For the text-containing cell, return its midpoint in [x, y] coordinate format. 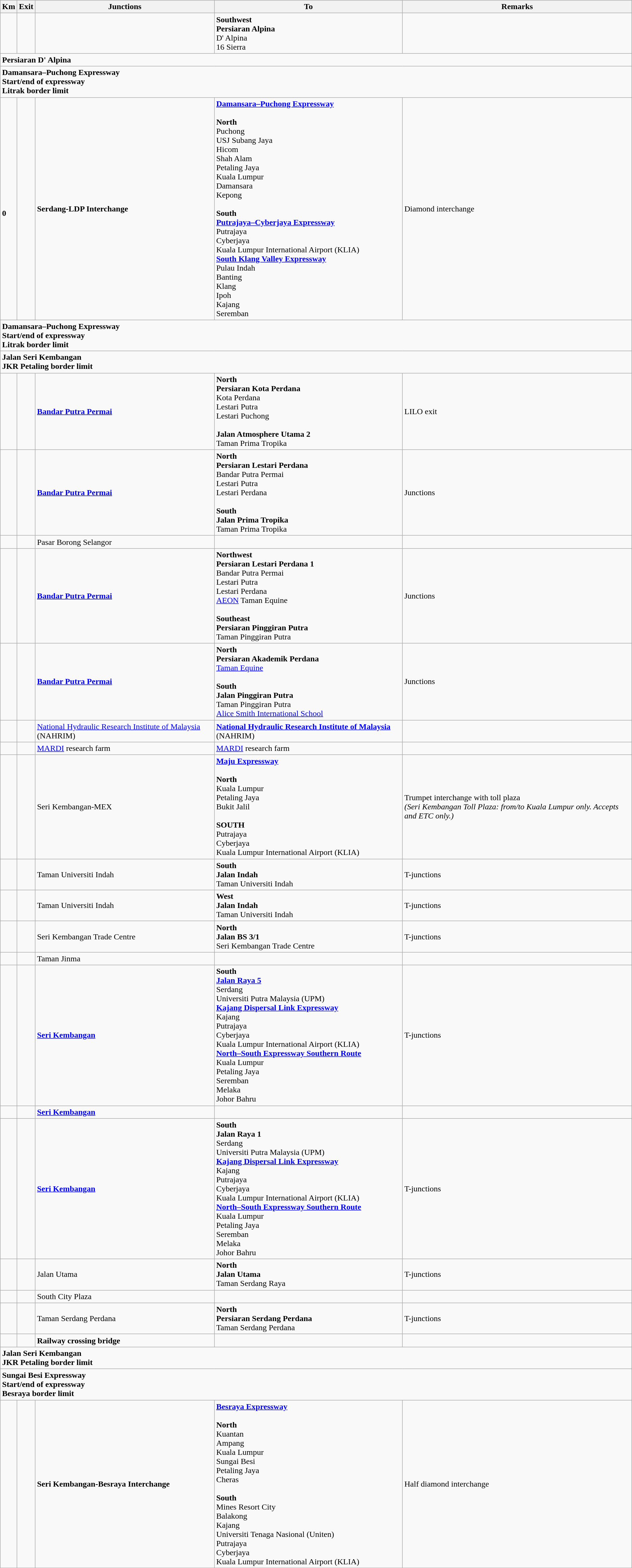
Diamond interchange [517, 209]
NorthJalan BS 3/1Seri Kembangan Trade Centre [309, 937]
Seri Kembangan-Besraya Interchange [125, 1484]
NorthPersiaran Kota PerdanaKota PerdanaLestari PutraLestari PuchongJalan Atmosphere Utama 2Taman Prima Tropika [309, 411]
Exit [26, 7]
Pasar Borong Selangor [125, 542]
Railway crossing bridge [125, 1340]
NorthPersiaran Serdang PerdanaTaman Serdang Perdana [309, 1318]
South City Plaza [125, 1296]
NorthPersiaran Lestari PerdanaBandar Putra PermaiLestari PutraLestari PerdanaSouthJalan Prima TropikaTaman Prima Tropika [309, 492]
WestJalan IndahTaman Universiti Indah [309, 906]
Jalan Utama [125, 1274]
LILO exit [517, 411]
Taman Serdang Perdana [125, 1318]
NorthJalan UtamaTaman Serdang Raya [309, 1274]
Seri Kembangan Trade Centre [125, 937]
Seri Kembangan-MEX [125, 807]
Maju ExpresswayNorthKuala LumpurPetaling JayaBukit JalilSOUTHPutrajayaCyberjayaKuala Lumpur International Airport (KLIA) [309, 807]
To [309, 7]
NorthPersiaran Akademik Perdana Taman EquineSouthJalan Pinggiran PutraTaman Pinggiran PutraAlice Smith International School [309, 682]
SouthwestPersiaran AlpinaD' Alpina16 Sierra [309, 33]
Persiaran D' Alpina [316, 60]
Half diamond interchange [517, 1484]
Sungai Besi ExpresswayStart/end of expresswayBesraya border limit [316, 1384]
Trumpet interchange with toll plaza(Seri Kembangan Toll Plaza: from/to Kuala Lumpur only. Accepts and ETC only.) [517, 807]
0 [9, 209]
SouthJalan IndahTaman Universiti Indah [309, 875]
Remarks [517, 7]
Km [9, 7]
Taman Jinma [125, 959]
Serdang-LDP Interchange [125, 209]
